Detect which cell encompasses the target text, then output its (X, Y) center coordinate. 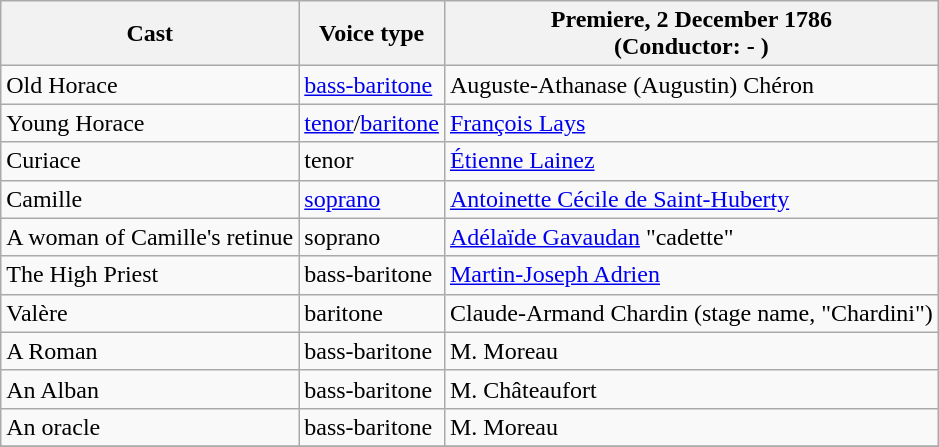
M. Châteaufort (691, 389)
tenor/baritone (372, 123)
Voice type (372, 34)
Auguste-Athanase (Augustin) Chéron (691, 85)
baritone (372, 313)
tenor (372, 161)
Antoinette Cécile de Saint-Huberty (691, 199)
Cast (150, 34)
Young Horace (150, 123)
Premiere, 2 December 1786(Conductor: - ) (691, 34)
A woman of Camille's retinue (150, 237)
François Lays (691, 123)
Martin-Joseph Adrien (691, 275)
Camille (150, 199)
The High Priest (150, 275)
An Alban (150, 389)
Valère (150, 313)
Curiace (150, 161)
An oracle (150, 427)
Étienne Lainez (691, 161)
A Roman (150, 351)
Claude-Armand Chardin (stage name, "Chardini") (691, 313)
Old Horace (150, 85)
Adélaïde Gavaudan "cadette" (691, 237)
